Return the (X, Y) coordinate for the center point of the cell that contains the specified text.  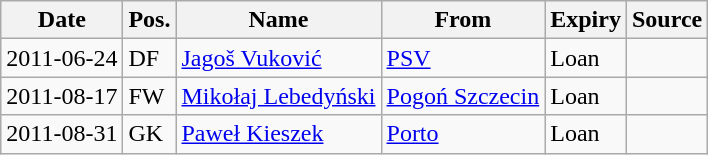
From (463, 20)
Source (666, 20)
DF (150, 58)
2011-08-31 (62, 134)
Mikołaj Lebedyński (278, 96)
Jagoš Vuković (278, 58)
Paweł Kieszek (278, 134)
Date (62, 20)
FW (150, 96)
GK (150, 134)
Pos. (150, 20)
Porto (463, 134)
2011-06-24 (62, 58)
Expiry (586, 20)
Pogoń Szczecin (463, 96)
2011-08-17 (62, 96)
Name (278, 20)
PSV (463, 58)
